Provide the [x, y] coordinate of the cell's center where the given text is located.  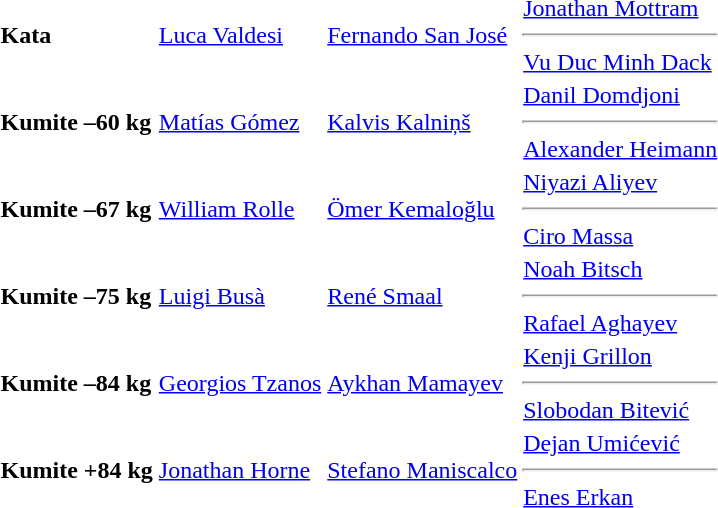
William Rolle [240, 209]
René Smaal [422, 296]
Kalvis Kalniņš [422, 122]
Aykhan Mamayev [422, 383]
Ömer Kemaloğlu [422, 209]
Matías Gómez [240, 122]
Georgios Tzanos [240, 383]
Luigi Busà [240, 296]
